Find where the given text appears and provide that cell's center as [x, y] coordinate. 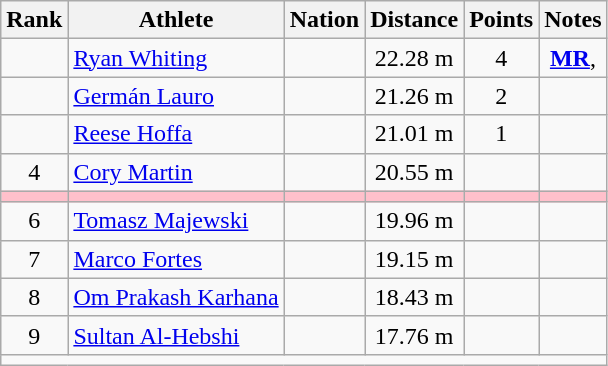
Cory Martin [176, 172]
22.28 m [414, 58]
Marco Fortes [176, 259]
2 [502, 96]
8 [34, 297]
Sultan Al-Hebshi [176, 335]
6 [34, 221]
Nation [324, 20]
Reese Hoffa [176, 134]
1 [502, 134]
18.43 m [414, 297]
Distance [414, 20]
Om Prakash Karhana [176, 297]
Tomasz Majewski [176, 221]
21.01 m [414, 134]
Notes [573, 20]
Germán Lauro [176, 96]
21.26 m [414, 96]
7 [34, 259]
Rank [34, 20]
17.76 m [414, 335]
Ryan Whiting [176, 58]
19.96 m [414, 221]
Athlete [176, 20]
19.15 m [414, 259]
Points [502, 20]
9 [34, 335]
20.55 m [414, 172]
MR, [573, 58]
